Identify which cell holds the provided text, then report its [x, y] central coordinate. 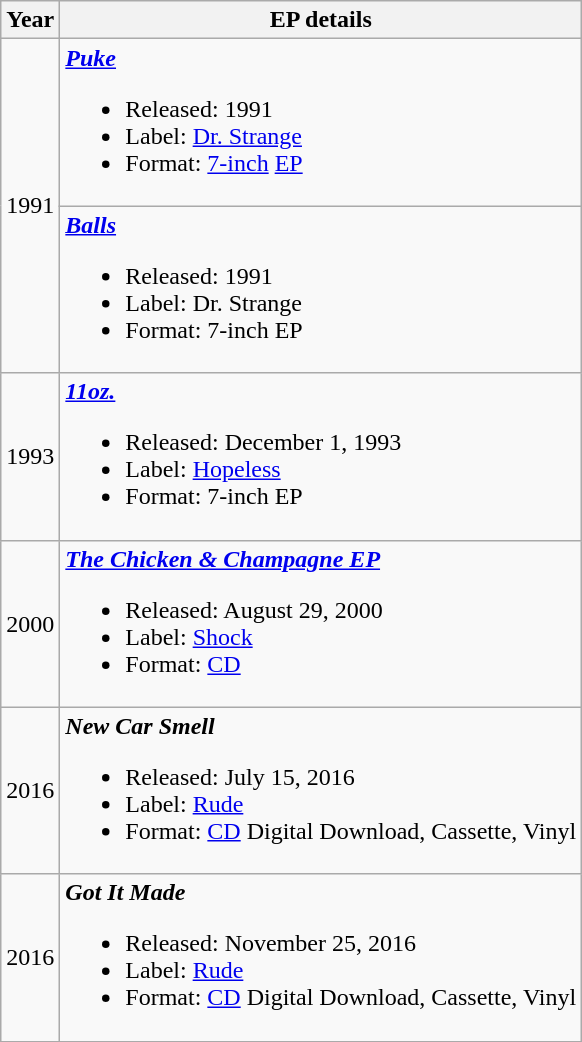
PukeReleased: 1991Label: Dr. StrangeFormat: 7-inch EP [321, 122]
The Chicken & Champagne EPReleased: August 29, 2000Label: ShockFormat: CD [321, 624]
EP details [321, 20]
New Car Smell Released: July 15, 2016Label: RudeFormat: CD Digital Download, Cassette, Vinyl [321, 790]
BallsReleased: 1991Label: Dr. StrangeFormat: 7-inch EP [321, 290]
Got It Made Released: November 25, 2016Label: RudeFormat: CD Digital Download, Cassette, Vinyl [321, 958]
Year [30, 20]
1991 [30, 206]
1993 [30, 456]
11oz.Released: December 1, 1993Label: HopelessFormat: 7-inch EP [321, 456]
2000 [30, 624]
